Capture the cell that displays the provided text and extract its [x, y] central coordinate. 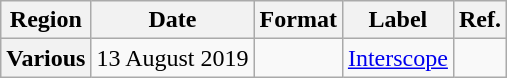
Region [46, 20]
Format [298, 20]
Various [46, 58]
13 August 2019 [172, 58]
Label [398, 20]
Interscope [398, 58]
Ref. [480, 20]
Date [172, 20]
